Output the (x, y) coordinate of the center of the cell containing the given text.  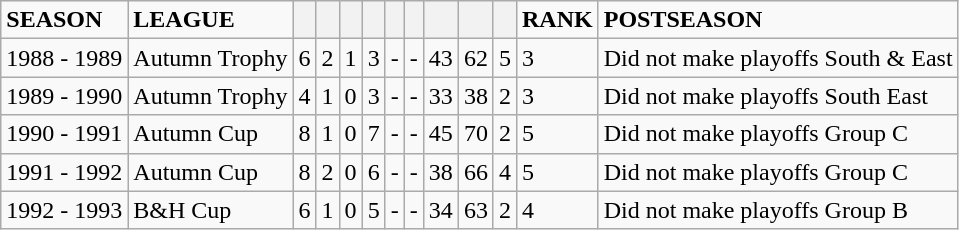
Did not make playoffs South & East (778, 58)
70 (476, 134)
66 (476, 172)
1990 - 1991 (64, 134)
B&H Cup (210, 210)
34 (440, 210)
7 (374, 134)
63 (476, 210)
RANK (557, 20)
1988 - 1989 (64, 58)
1991 - 1992 (64, 172)
POSTSEASON (778, 20)
33 (440, 96)
43 (440, 58)
1992 - 1993 (64, 210)
Did not make playoffs South East (778, 96)
Did not make playoffs Group B (778, 210)
SEASON (64, 20)
LEAGUE (210, 20)
45 (440, 134)
62 (476, 58)
1989 - 1990 (64, 96)
